Locate the cell with the specified text and output its (X, Y) center coordinate. 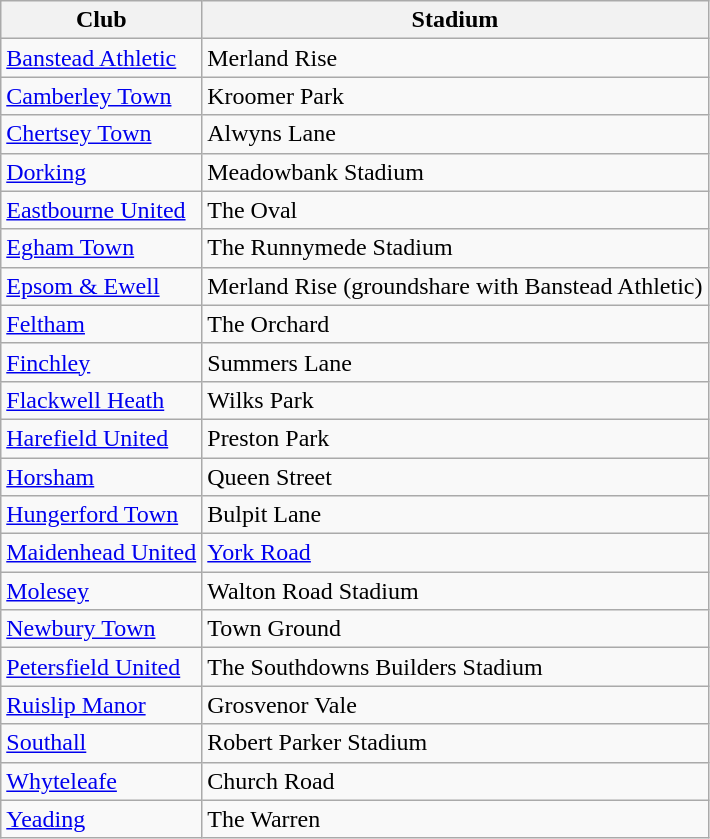
Newbury Town (102, 629)
Chertsey Town (102, 134)
The Southdowns Builders Stadium (455, 667)
Whyteleafe (102, 781)
Stadium (455, 20)
Maidenhead United (102, 553)
Feltham (102, 324)
Club (102, 20)
The Warren (455, 819)
Southall (102, 743)
Dorking (102, 172)
Molesey (102, 591)
Hungerford Town (102, 515)
The Runnymede Stadium (455, 248)
Preston Park (455, 438)
Summers Lane (455, 362)
Ruislip Manor (102, 705)
Egham Town (102, 248)
The Orchard (455, 324)
Camberley Town (102, 96)
Horsham (102, 477)
Yeading (102, 819)
York Road (455, 553)
Meadowbank Stadium (455, 172)
Robert Parker Stadium (455, 743)
Kroomer Park (455, 96)
Church Road (455, 781)
Eastbourne United (102, 210)
Merland Rise (455, 58)
Walton Road Stadium (455, 591)
Petersfield United (102, 667)
Banstead Athletic (102, 58)
Harefield United (102, 438)
Queen Street (455, 477)
The Oval (455, 210)
Alwyns Lane (455, 134)
Merland Rise (groundshare with Banstead Athletic) (455, 286)
Grosvenor Vale (455, 705)
Bulpit Lane (455, 515)
Town Ground (455, 629)
Finchley (102, 362)
Flackwell Heath (102, 400)
Wilks Park (455, 400)
Epsom & Ewell (102, 286)
